Search for the cell housing the specified text and yield its [x, y] center coordinate. 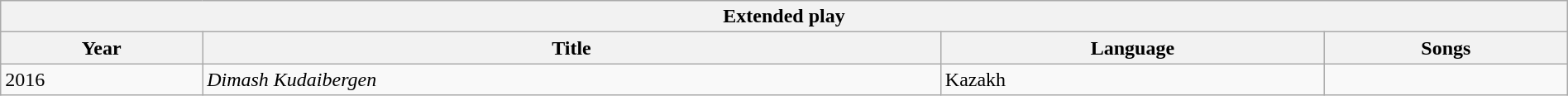
Extended play [784, 17]
Dimash Kudaibergen [572, 79]
Year [102, 48]
2016 [102, 79]
Songs [1446, 48]
Language [1132, 48]
Title [572, 48]
Kazakh [1132, 79]
